For the text-containing cell, return its midpoint in [X, Y] coordinate format. 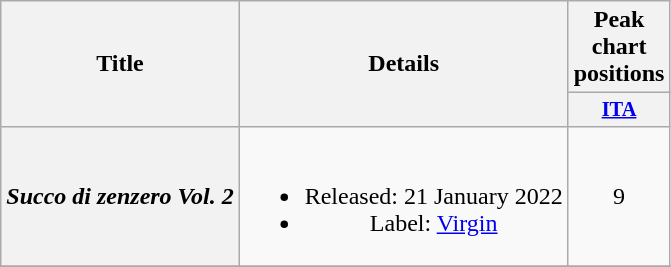
Peak chart positions [619, 47]
Title [120, 64]
Released: 21 January 2022Label: Virgin [404, 196]
ITA [619, 110]
9 [619, 196]
Succo di zenzero Vol. 2 [120, 196]
Details [404, 64]
